Return the [X, Y] coordinate for the center point of the cell that contains the specified text.  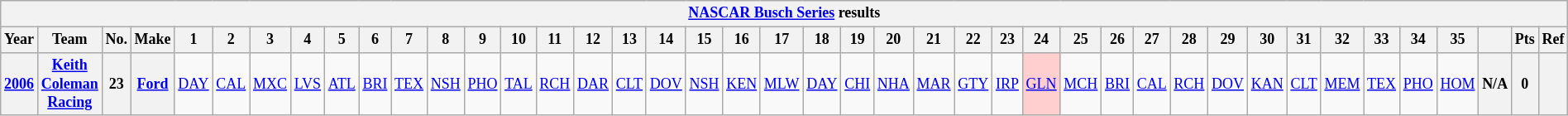
NASCAR Busch Series results [784, 13]
12 [594, 40]
17 [781, 40]
14 [666, 40]
25 [1081, 40]
30 [1267, 40]
22 [973, 40]
TAL [519, 84]
MAR [934, 84]
13 [629, 40]
34 [1417, 40]
31 [1303, 40]
32 [1342, 40]
No. [116, 40]
MEM [1342, 84]
KAN [1267, 84]
27 [1151, 40]
KEN [742, 84]
7 [409, 40]
10 [519, 40]
2006 [20, 84]
N/A [1495, 84]
21 [934, 40]
11 [555, 40]
Make [152, 40]
6 [375, 40]
28 [1189, 40]
19 [858, 40]
NHA [894, 84]
0 [1525, 84]
MXC [270, 84]
29 [1228, 40]
33 [1382, 40]
16 [742, 40]
Keith Coleman Racing [69, 84]
CHI [858, 84]
Pts [1525, 40]
35 [1457, 40]
Ford [152, 84]
26 [1118, 40]
8 [445, 40]
1 [194, 40]
Year [20, 40]
4 [308, 40]
20 [894, 40]
15 [705, 40]
5 [342, 40]
24 [1041, 40]
ATL [342, 84]
LVS [308, 84]
Team [69, 40]
GLN [1041, 84]
3 [270, 40]
18 [822, 40]
IRP [1007, 84]
DAR [594, 84]
HOM [1457, 84]
Ref [1553, 40]
MLW [781, 84]
9 [483, 40]
MCH [1081, 84]
2 [232, 40]
GTY [973, 84]
